For the text-containing cell, return its midpoint in [x, y] coordinate format. 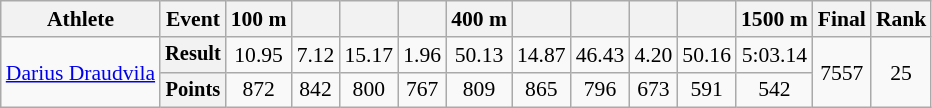
50.13 [479, 55]
796 [600, 90]
800 [368, 90]
7557 [842, 72]
542 [774, 90]
Result [193, 55]
400 m [479, 19]
50.16 [706, 55]
865 [542, 90]
Points [193, 90]
Rank [902, 19]
591 [706, 90]
7.12 [316, 55]
767 [422, 90]
1.96 [422, 55]
15.17 [368, 55]
25 [902, 72]
4.20 [653, 55]
809 [479, 90]
5:03.14 [774, 55]
100 m [259, 19]
14.87 [542, 55]
842 [316, 90]
872 [259, 90]
46.43 [600, 55]
Event [193, 19]
Final [842, 19]
Darius Draudvila [80, 72]
673 [653, 90]
1500 m [774, 19]
10.95 [259, 55]
Athlete [80, 19]
